Return the (x, y) coordinate for the center point of the cell that contains the specified text.  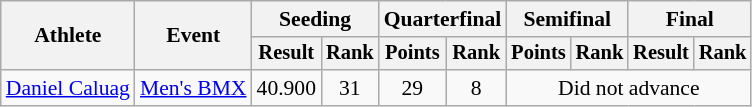
Daniel Caluag (68, 88)
Final (690, 19)
Men's BMX (194, 88)
Event (194, 36)
40.900 (286, 88)
29 (412, 88)
Seeding (316, 19)
Semifinal (567, 19)
31 (350, 88)
Did not advance (628, 88)
Athlete (68, 36)
8 (476, 88)
Quarterfinal (443, 19)
